Find where the given text appears and provide that cell's center as (x, y) coordinate. 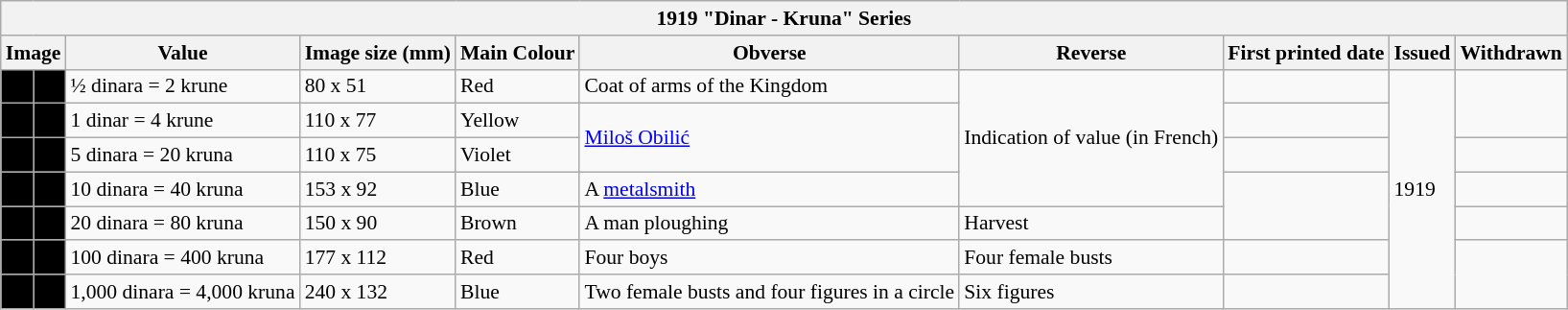
153 x 92 (378, 189)
Harvest (1091, 224)
Indication of value (in French) (1091, 137)
240 x 132 (378, 292)
Image size (mm) (378, 53)
Image (34, 53)
½ dinara = 2 krune (182, 86)
177 x 112 (378, 258)
10 dinara = 40 kruna (182, 189)
150 x 90 (378, 224)
Obverse (769, 53)
20 dinara = 80 kruna (182, 224)
Yellow (518, 121)
Two female busts and four figures in a circle (769, 292)
Issued (1423, 53)
A man ploughing (769, 224)
Miloš Obilić (769, 138)
100 dinara = 400 kruna (182, 258)
1 dinar = 4 krune (182, 121)
Coat of arms of the Kingdom (769, 86)
Brown (518, 224)
1,000 dinara = 4,000 kruna (182, 292)
Six figures (1091, 292)
Withdrawn (1510, 53)
80 х 51 (378, 86)
A metalsmith (769, 189)
110 x 75 (378, 155)
Four boys (769, 258)
1919 "Dinar - Kruna" Series (784, 18)
Four female busts (1091, 258)
1919 (1423, 188)
First printed date (1306, 53)
Reverse (1091, 53)
5 dinara = 20 kruna (182, 155)
Value (182, 53)
110 x 77 (378, 121)
Violet (518, 155)
Main Colour (518, 53)
